Search for the cell housing the specified text and yield its (x, y) center coordinate. 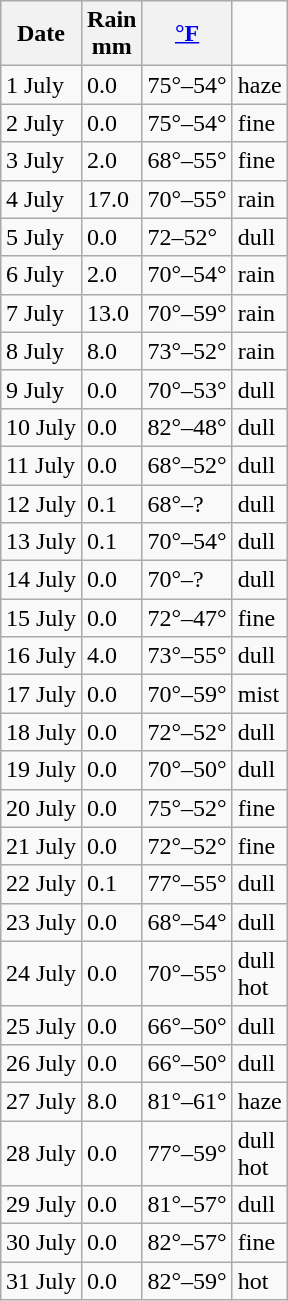
7 July (40, 313)
24 July (40, 974)
10 July (40, 427)
20 July (40, 808)
73°–52° (187, 351)
4.0 (112, 656)
15 July (40, 618)
29 July (40, 1205)
68°–54° (187, 922)
19 July (40, 770)
31 July (40, 1281)
3 July (40, 161)
1 July (40, 85)
81°–57° (187, 1205)
70°–53° (187, 389)
18 July (40, 732)
75°–52° (187, 808)
mist (260, 694)
70°–50° (187, 770)
hot (260, 1281)
82°–59° (187, 1281)
73°–55° (187, 656)
77°–55° (187, 884)
17.0 (112, 199)
12 July (40, 503)
8 July (40, 351)
6 July (40, 275)
68°–55° (187, 161)
14 July (40, 580)
72°–47° (187, 618)
Date (40, 34)
°F (187, 34)
9 July (40, 389)
2 July (40, 123)
82°–48° (187, 427)
77°–59° (187, 1152)
81°–61° (187, 1101)
22 July (40, 884)
28 July (40, 1152)
27 July (40, 1101)
21 July (40, 846)
13 July (40, 542)
70°–? (187, 580)
26 July (40, 1063)
23 July (40, 922)
5 July (40, 237)
17 July (40, 694)
4 July (40, 199)
25 July (40, 1025)
68°–52° (187, 465)
13.0 (112, 313)
82°–57° (187, 1243)
Rainmm (112, 34)
72–52° (187, 237)
16 July (40, 656)
68°–? (187, 503)
11 July (40, 465)
30 July (40, 1243)
